Output the [X, Y] coordinate of the center of the cell containing the given text.  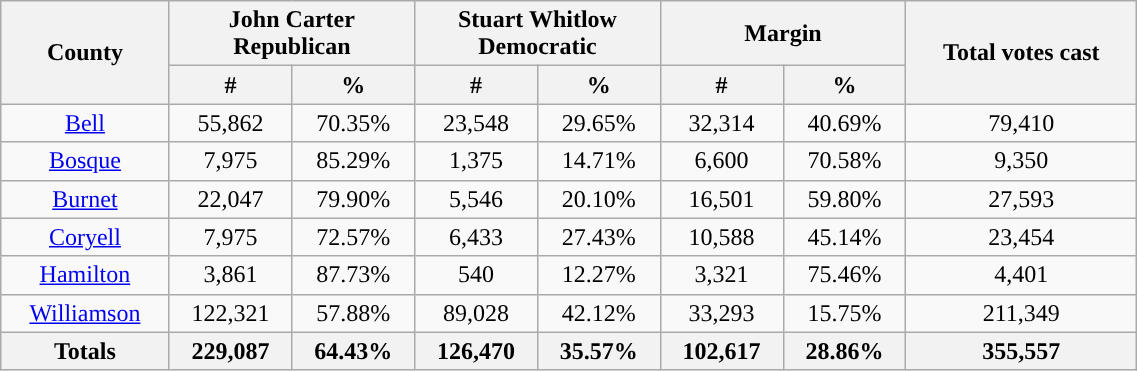
211,349 [1022, 313]
126,470 [476, 351]
79.90% [354, 199]
20.10% [598, 199]
32,314 [722, 123]
35.57% [598, 351]
Totals [85, 351]
229,087 [230, 351]
County [85, 52]
355,557 [1022, 351]
Coryell [85, 237]
6,600 [722, 161]
9,350 [1022, 161]
85.29% [354, 161]
59.80% [844, 199]
29.65% [598, 123]
4,401 [1022, 275]
10,588 [722, 237]
23,548 [476, 123]
27,593 [1022, 199]
Total votes cast [1022, 52]
5,546 [476, 199]
12.27% [598, 275]
3,321 [722, 275]
57.88% [354, 313]
70.58% [844, 161]
Burnet [85, 199]
22,047 [230, 199]
Bell [85, 123]
45.14% [844, 237]
33,293 [722, 313]
75.46% [844, 275]
23,454 [1022, 237]
28.86% [844, 351]
72.57% [354, 237]
64.43% [354, 351]
Hamilton [85, 275]
89,028 [476, 313]
87.73% [354, 275]
42.12% [598, 313]
Margin [783, 34]
Williamson [85, 313]
15.75% [844, 313]
6,433 [476, 237]
70.35% [354, 123]
540 [476, 275]
Stuart WhitlowDemocratic [538, 34]
14.71% [598, 161]
102,617 [722, 351]
40.69% [844, 123]
16,501 [722, 199]
1,375 [476, 161]
27.43% [598, 237]
55,862 [230, 123]
79,410 [1022, 123]
3,861 [230, 275]
Bosque [85, 161]
122,321 [230, 313]
John CarterRepublican [292, 34]
